Locate the cell with the specified text and output its (X, Y) center coordinate. 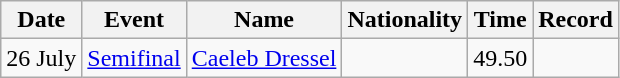
Name (264, 20)
49.50 (500, 58)
Semifinal (134, 58)
Date (42, 20)
Record (576, 20)
26 July (42, 58)
Event (134, 20)
Nationality (405, 20)
Caeleb Dressel (264, 58)
Time (500, 20)
